From the cell containing the given text, extract its center point as (X, Y) coordinate. 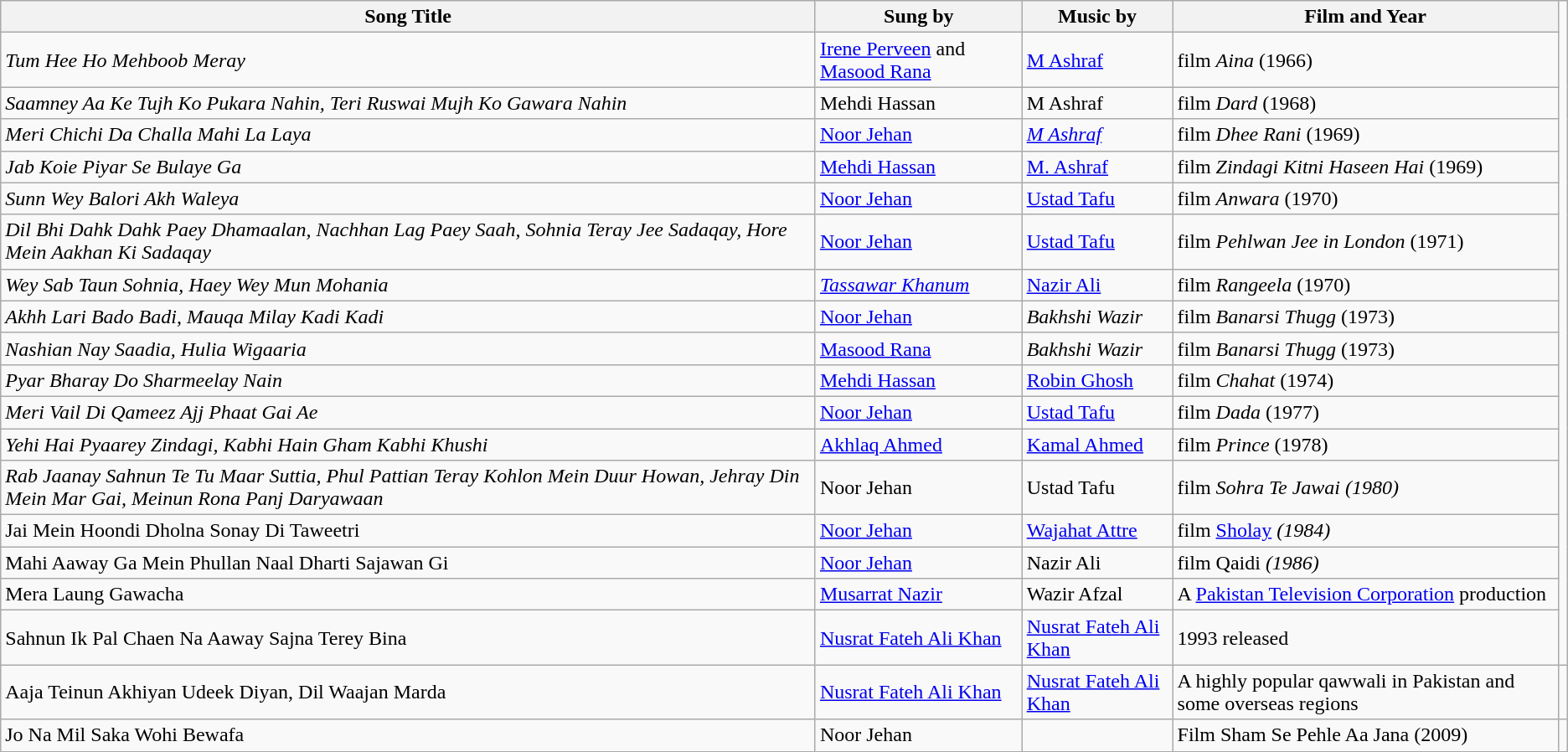
film Rangeela (1970) (1365, 285)
1993 released (1365, 638)
Meri Chichi Da Challa Mahi La Laya (409, 135)
Wajahat Attre (1097, 531)
Music by (1097, 17)
M. Ashraf (1097, 167)
Film and Year (1365, 17)
Masood Rana (918, 348)
film Dard (1968) (1365, 103)
Tum Hee Ho Mehboob Meray (409, 60)
Sunn Wey Balori Akh Waleya (409, 198)
Saamney Aa Ke Tujh Ko Pukara Nahin, Teri Ruswai Mujh Ko Gawara Nahin (409, 103)
Dil Bhi Dahk Dahk Paey Dhamaalan, Nachhan Lag Paey Saah, Sohnia Teray Jee Sadaqay, Hore Mein Aakhan Ki Sadaqay (409, 241)
Meri Vail Di Qameez Ajj Phaat Gai Ae (409, 412)
Sahnun Ik Pal Chaen Na Aaway Sajna Terey Bina (409, 638)
Aaja Teinun Akhiyan Udeek Diyan, Dil Waajan Marda (409, 692)
film Aina (1966) (1365, 60)
Jab Koie Piyar Se Bulaye Ga (409, 167)
Mahi Aaway Ga Mein Phullan Naal Dharti Sajawan Gi (409, 563)
Akhh Lari Bado Badi, Mauqa Milay Kadi Kadi (409, 317)
film Dhee Rani (1969) (1365, 135)
film Dada (1977) (1365, 412)
Akhlaq Ahmed (918, 445)
film Chahat (1974) (1365, 380)
Yehi Hai Pyaarey Zindagi, Kabhi Hain Gham Kabhi Khushi (409, 445)
film Qaidi (1986) (1365, 563)
Film Sham Se Pehle Aa Jana (2009) (1365, 735)
Kamal Ahmed (1097, 445)
Jo Na Mil Saka Wohi Bewafa (409, 735)
film Sohra Te Jawai (1980) (1365, 487)
Rab Jaanay Sahnun Te Tu Maar Suttia, Phul Pattian Teray Kohlon Mein Duur Howan, Jehray Din Mein Mar Gai, Meinun Rona Panj Daryawaan (409, 487)
Wazir Afzal (1097, 595)
Tassawar Khanum (918, 285)
Musarrat Nazir (918, 595)
A highly popular qawwali in Pakistan and some overseas regions (1365, 692)
film Anwara (1970) (1365, 198)
Jai Mein Hoondi Dholna Sonay Di Taweetri (409, 531)
film Pehlwan Jee in London (1971) (1365, 241)
Sung by (918, 17)
A Pakistan Television Corporation production (1365, 595)
Wey Sab Taun Sohnia, Haey Wey Mun Mohania (409, 285)
Song Title (409, 17)
Nashian Nay Saadia, Hulia Wigaaria (409, 348)
film Sholay (1984) (1365, 531)
Pyar Bharay Do Sharmeelay Nain (409, 380)
film Zindagi Kitni Haseen Hai (1969) (1365, 167)
Mera Laung Gawacha (409, 595)
film Prince (1978) (1365, 445)
Robin Ghosh (1097, 380)
Irene Perveen and Masood Rana (918, 60)
